For the text-containing cell, return its midpoint in (X, Y) coordinate format. 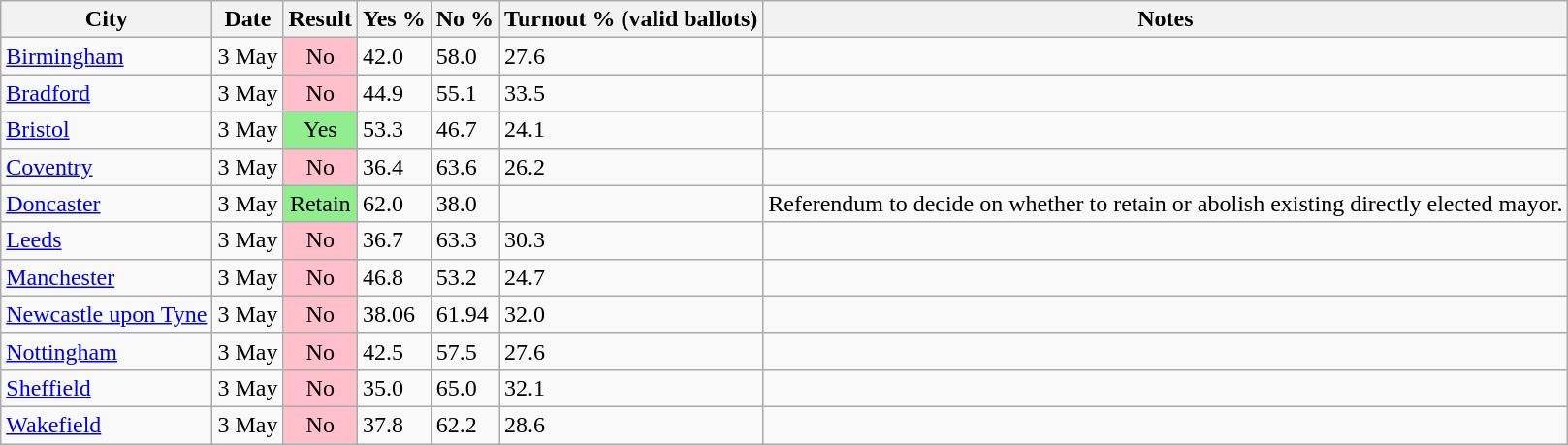
58.0 (464, 56)
38.0 (464, 204)
Yes % (394, 19)
26.2 (631, 167)
57.5 (464, 351)
55.1 (464, 93)
32.0 (631, 314)
63.6 (464, 167)
Leeds (107, 240)
36.7 (394, 240)
Notes (1166, 19)
City (107, 19)
Retain (320, 204)
32.1 (631, 388)
Wakefield (107, 425)
37.8 (394, 425)
Birmingham (107, 56)
33.5 (631, 93)
24.7 (631, 277)
38.06 (394, 314)
53.2 (464, 277)
Manchester (107, 277)
63.3 (464, 240)
28.6 (631, 425)
Bristol (107, 130)
36.4 (394, 167)
Sheffield (107, 388)
Bradford (107, 93)
61.94 (464, 314)
30.3 (631, 240)
Date (248, 19)
44.9 (394, 93)
42.0 (394, 56)
46.7 (464, 130)
42.5 (394, 351)
No % (464, 19)
46.8 (394, 277)
53.3 (394, 130)
Result (320, 19)
35.0 (394, 388)
Turnout % (valid ballots) (631, 19)
Referendum to decide on whether to retain or abolish existing directly elected mayor. (1166, 204)
24.1 (631, 130)
Coventry (107, 167)
62.2 (464, 425)
62.0 (394, 204)
Yes (320, 130)
Nottingham (107, 351)
Newcastle upon Tyne (107, 314)
65.0 (464, 388)
Doncaster (107, 204)
